Determine the (x, y) coordinate at the center of the cell enclosing the given text.  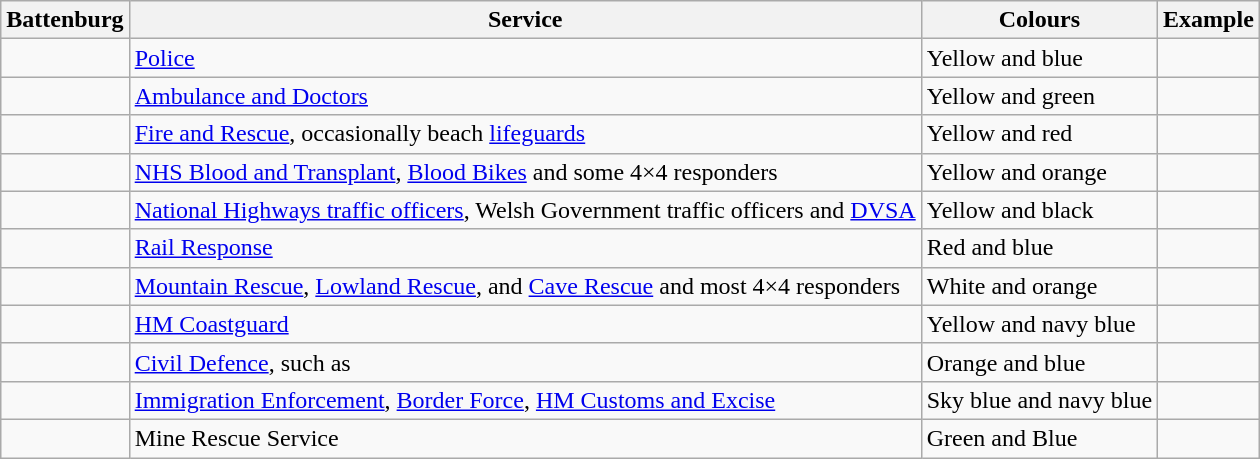
Sky blue and navy blue (1039, 400)
NHS Blood and Transplant, Blood Bikes and some 4×4 responders (525, 172)
Mine Rescue Service (525, 438)
Battenburg (65, 20)
Immigration Enforcement, Border Force, HM Customs and Excise (525, 400)
Rail Response (525, 248)
Ambulance and Doctors (525, 96)
HM Coastguard (525, 324)
Service (525, 20)
Police (525, 58)
Mountain Rescue, Lowland Rescue, and Cave Rescue and most 4×4 responders (525, 286)
Yellow and blue (1039, 58)
Green and Blue (1039, 438)
Colours (1039, 20)
Yellow and black (1039, 210)
National Highways traffic officers, Welsh Government traffic officers and DVSA (525, 210)
Yellow and red (1039, 134)
Red and blue (1039, 248)
Civil Defence, such as (525, 362)
Yellow and navy blue (1039, 324)
Yellow and orange (1039, 172)
Orange and blue (1039, 362)
White and orange (1039, 286)
Example (1209, 20)
Yellow and green (1039, 96)
Fire and Rescue, occasionally beach lifeguards (525, 134)
